From the cell containing the given text, extract its center point as [X, Y] coordinate. 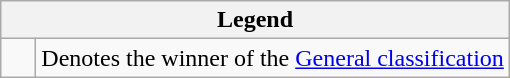
Denotes the winner of the General classification [273, 58]
Legend [256, 20]
